From the cell containing the given text, extract its center point as (x, y) coordinate. 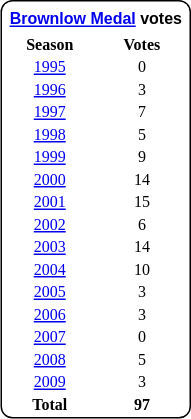
2003 (50, 247)
2002 (50, 224)
2006 (50, 314)
2005 (50, 292)
Brownlow Medal votes (96, 18)
2007 (50, 337)
2000 (50, 180)
2001 (50, 202)
2009 (50, 382)
1996 (50, 90)
15 (142, 202)
97 (142, 404)
Season (50, 44)
7 (142, 112)
Total (50, 404)
9 (142, 157)
2004 (50, 270)
2008 (50, 360)
1997 (50, 112)
Votes (142, 44)
6 (142, 224)
1999 (50, 157)
10 (142, 270)
1998 (50, 134)
1995 (50, 67)
